Detect which cell encompasses the target text, then output its [x, y] center coordinate. 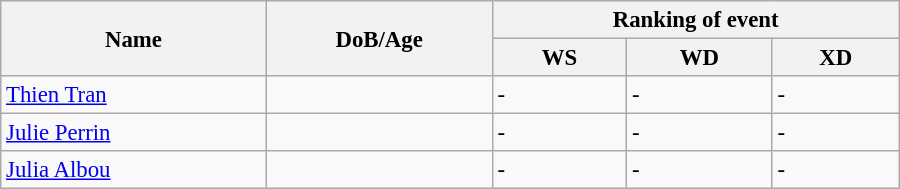
WS [559, 58]
Ranking of event [696, 20]
Thien Tran [134, 95]
WD [700, 58]
XD [836, 58]
Julia Albou [134, 170]
Julie Perrin [134, 133]
DoB/Age [379, 38]
Name [134, 38]
